Detect which cell encompasses the target text, then output its (X, Y) center coordinate. 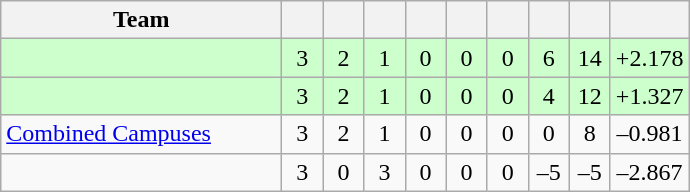
–2.867 (650, 172)
4 (548, 96)
–0.981 (650, 134)
12 (590, 96)
+1.327 (650, 96)
Combined Campuses (142, 134)
Team (142, 20)
6 (548, 58)
+2.178 (650, 58)
14 (590, 58)
8 (590, 134)
